Pinpoint the cell where the given text exists, returning its [X, Y] midpoint coordinate. 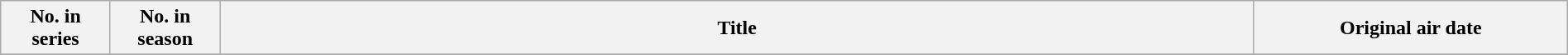
Original air date [1411, 28]
No. in season [165, 28]
Title [737, 28]
No. in series [56, 28]
